Determine the (X, Y) coordinate at the center of the cell enclosing the given text.  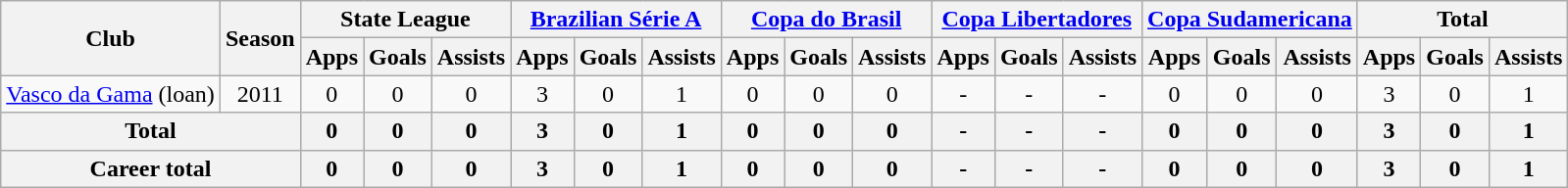
Copa Libertadores (1037, 20)
Season (260, 38)
Career total (151, 168)
Copa Sudamericana (1250, 20)
Brazilian Série A (616, 20)
2011 (260, 94)
State League (406, 20)
Club (111, 38)
Vasco da Gama (loan) (111, 94)
Copa do Brasil (826, 20)
